Identify which cell holds the provided text, then report its (X, Y) central coordinate. 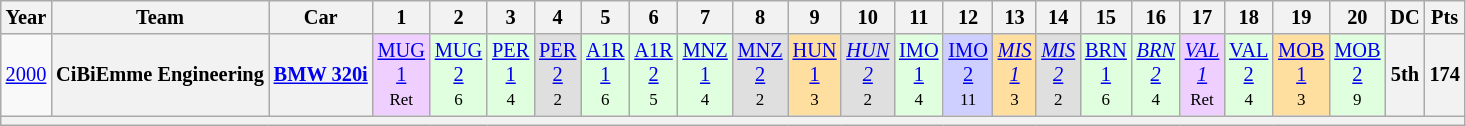
PER22 (558, 75)
2 (458, 17)
MUG1Ret (402, 75)
Team (160, 17)
13 (1015, 17)
A1R16 (605, 75)
MIS13 (1015, 75)
5th (1404, 75)
DC (1404, 17)
HUN22 (868, 75)
9 (815, 17)
174 (1445, 75)
MOB13 (1301, 75)
16 (1156, 17)
14 (1058, 17)
10 (868, 17)
20 (1357, 17)
18 (1248, 17)
PER14 (510, 75)
MIS22 (1058, 75)
BMW 320i (321, 75)
17 (1202, 17)
19 (1301, 17)
4 (558, 17)
7 (706, 17)
BRN24 (1156, 75)
1 (402, 17)
A1R25 (653, 75)
MOB29 (1357, 75)
Year (26, 17)
8 (760, 17)
5 (605, 17)
Car (321, 17)
IMO14 (918, 75)
MNZ14 (706, 75)
Pts (1445, 17)
6 (653, 17)
HUN13 (815, 75)
IMO211 (968, 75)
MUG26 (458, 75)
CiBiEmme Engineering (160, 75)
VAL24 (1248, 75)
MNZ22 (760, 75)
11 (918, 17)
VAL1Ret (1202, 75)
BRN16 (1106, 75)
12 (968, 17)
15 (1106, 17)
3 (510, 17)
2000 (26, 75)
